Detect which cell encompasses the target text, then output its (x, y) center coordinate. 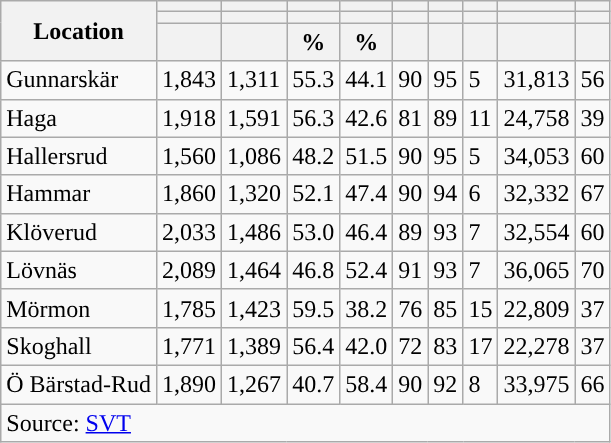
17 (480, 346)
1,464 (254, 270)
31,813 (536, 80)
1,486 (254, 232)
70 (592, 270)
38.2 (366, 308)
55.3 (314, 80)
44.1 (366, 80)
Ö Bärstad-Rud (79, 384)
Hallersrud (79, 156)
Klöverud (79, 232)
22,809 (536, 308)
94 (446, 194)
67 (592, 194)
1,423 (254, 308)
56 (592, 80)
33,975 (536, 384)
66 (592, 384)
1,320 (254, 194)
1,843 (188, 80)
34,053 (536, 156)
42.6 (366, 118)
40.7 (314, 384)
76 (410, 308)
1,267 (254, 384)
2,089 (188, 270)
52.4 (366, 270)
42.0 (366, 346)
1,890 (188, 384)
Source: SVT (306, 423)
36,065 (536, 270)
15 (480, 308)
47.4 (366, 194)
Hammar (79, 194)
1,560 (188, 156)
1,591 (254, 118)
2,033 (188, 232)
Mörmon (79, 308)
1,860 (188, 194)
1,311 (254, 80)
92 (446, 384)
59.5 (314, 308)
83 (446, 346)
48.2 (314, 156)
6 (480, 194)
1,918 (188, 118)
39 (592, 118)
1,785 (188, 308)
32,554 (536, 232)
81 (410, 118)
52.1 (314, 194)
56.3 (314, 118)
24,758 (536, 118)
46.4 (366, 232)
11 (480, 118)
58.4 (366, 384)
Haga (79, 118)
Location (79, 31)
46.8 (314, 270)
91 (410, 270)
85 (446, 308)
72 (410, 346)
8 (480, 384)
1,771 (188, 346)
32,332 (536, 194)
51.5 (366, 156)
Lövnäs (79, 270)
22,278 (536, 346)
1,389 (254, 346)
53.0 (314, 232)
1,086 (254, 156)
56.4 (314, 346)
Skoghall (79, 346)
Gunnarskär (79, 80)
